Find where the given text appears and provide that cell's center as [X, Y] coordinate. 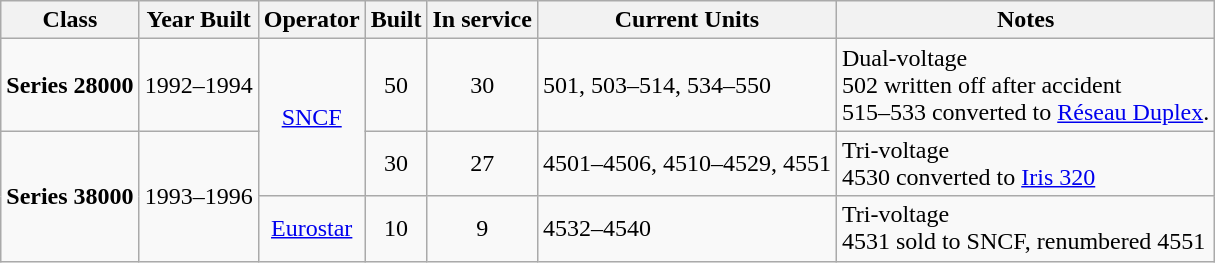
Series 38000 [70, 196]
Dual-voltage502 written off after accident515–533 converted to Réseau Duplex. [1025, 85]
Current Units [686, 20]
50 [396, 85]
Series 28000 [70, 85]
10 [396, 228]
Class [70, 20]
Built [396, 20]
Year Built [198, 20]
In service [482, 20]
501, 503–514, 534–550 [686, 85]
Tri-voltage4530 converted to Iris 320 [1025, 164]
Eurostar [312, 228]
9 [482, 228]
Notes [1025, 20]
1992–1994 [198, 85]
27 [482, 164]
1993–1996 [198, 196]
Operator [312, 20]
SNCF [312, 118]
4501–4506, 4510–4529, 4551 [686, 164]
4532–4540 [686, 228]
Tri-voltage4531 sold to SNCF, renumbered 4551 [1025, 228]
